Capture the cell that displays the provided text and extract its [x, y] central coordinate. 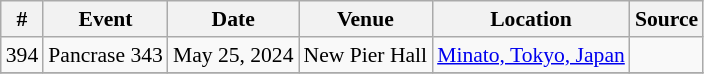
New Pier Hall [366, 55]
Location [531, 19]
Date [234, 19]
Event [106, 19]
May 25, 2024 [234, 55]
# [22, 19]
Minato, Tokyo, Japan [531, 55]
Pancrase 343 [106, 55]
Venue [366, 19]
394 [22, 55]
Source [666, 19]
